Determine the [X, Y] coordinate at the center of the cell enclosing the given text.  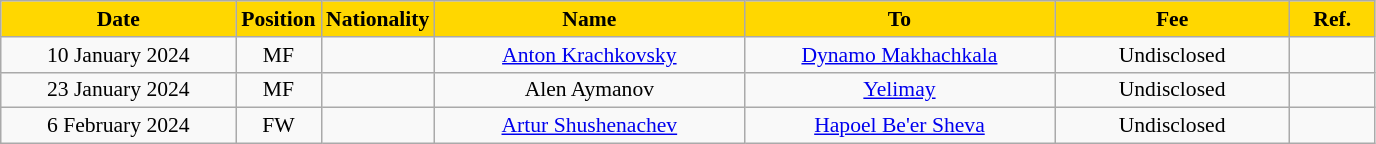
Fee [1172, 19]
Name [589, 19]
FW [278, 126]
10 January 2024 [118, 55]
Anton Krachkovsky [589, 55]
Ref. [1332, 19]
Alen Aymanov [589, 90]
To [899, 19]
Position [278, 19]
Date [118, 19]
Nationality [378, 19]
Yelimay [899, 90]
Dynamo Makhachkala [899, 55]
6 February 2024 [118, 126]
Artur Shushenachev [589, 126]
Hapoel Be'er Sheva [899, 126]
23 January 2024 [118, 90]
